Scan for the cell matching the given text and deliver its (x, y) coordinate at center. 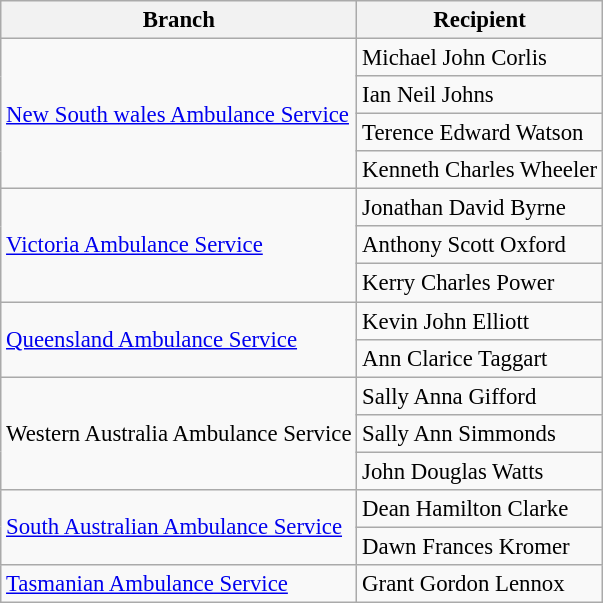
Sally Anna Gifford (480, 396)
Anthony Scott Oxford (480, 245)
Jonathan David Byrne (480, 208)
South Australian Ambulance Service (179, 528)
New South wales Ambulance Service (179, 114)
Recipient (480, 20)
Grant Gordon Lennox (480, 584)
Dean Hamilton Clarke (480, 509)
Kerry Charles Power (480, 283)
John Douglas Watts (480, 471)
Victoria Ambulance Service (179, 246)
Western Australia Ambulance Service (179, 434)
Queensland Ambulance Service (179, 340)
Kevin John Elliott (480, 321)
Terence Edward Watson (480, 133)
Kenneth Charles Wheeler (480, 170)
Ian Neil Johns (480, 95)
Tasmanian Ambulance Service (179, 584)
Dawn Frances Kromer (480, 546)
Sally Ann Simmonds (480, 433)
Branch (179, 20)
Ann Clarice Taggart (480, 358)
Michael John Corlis (480, 58)
